Identify which cell holds the provided text, then report its (X, Y) central coordinate. 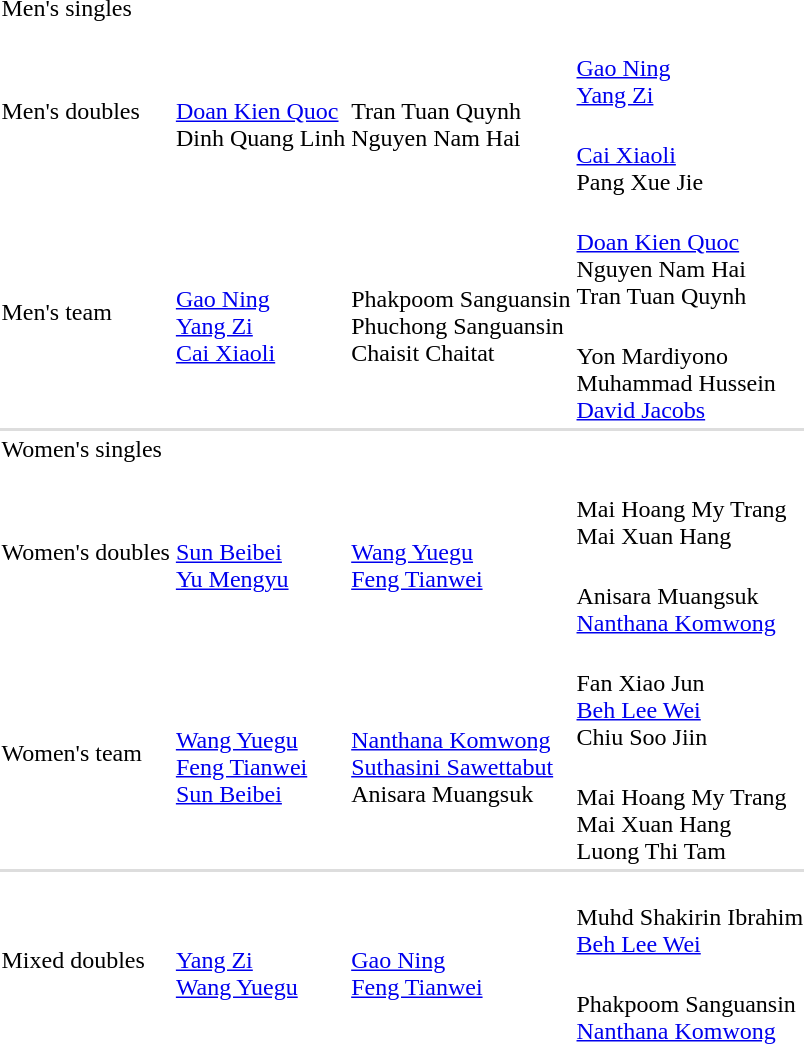
Doan Kien QuocDinh Quang Linh (260, 112)
Women's doubles (86, 552)
Men's team (86, 312)
Sun BeibeiYu Mengyu (260, 552)
Nanthana KomwongSuthasini SawettabutAnisara Muangsuk (461, 754)
Wang YueguFeng TianweiSun Beibei (260, 754)
Gao NingYang ZiCai Xiaoli (260, 312)
Women's team (86, 754)
Men's doubles (86, 112)
Wang YueguFeng Tianwei (461, 552)
Tran Tuan QuynhNguyen Nam Hai (461, 112)
Phakpoom SanguansinPhuchong SanguansinChaisit Chaitat (461, 312)
Women's singles (86, 449)
